Return (X, Y) of the center of cell containing provided text 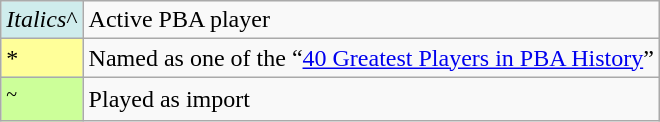
Italics^ (42, 20)
* (42, 58)
Played as import (371, 100)
Named as one of the “40 Greatest Players in PBA History” (371, 58)
~ (42, 100)
Active PBA player (371, 20)
